Return [X, Y] of the center of cell containing provided text 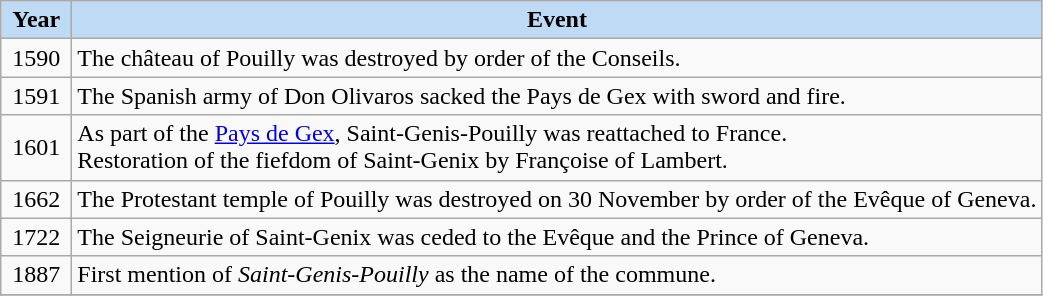
1590 [36, 58]
The Protestant temple of Pouilly was destroyed on 30 November by order of the Evêque of Geneva. [557, 199]
1722 [36, 237]
1887 [36, 275]
As part of the Pays de Gex, Saint-Genis-Pouilly was reattached to France.Restoration of the fiefdom of Saint-Genix by Françoise of Lambert. [557, 148]
The Seigneurie of Saint-Genix was ceded to the Evêque and the Prince of Geneva. [557, 237]
1591 [36, 96]
1601 [36, 148]
The Spanish army of Don Olivaros sacked the Pays de Gex with sword and fire. [557, 96]
1662 [36, 199]
First mention of Saint-Genis-Pouilly as the name of the commune. [557, 275]
Year [36, 20]
Event [557, 20]
The château of Pouilly was destroyed by order of the Conseils. [557, 58]
